Search for the cell housing the specified text and yield its [x, y] center coordinate. 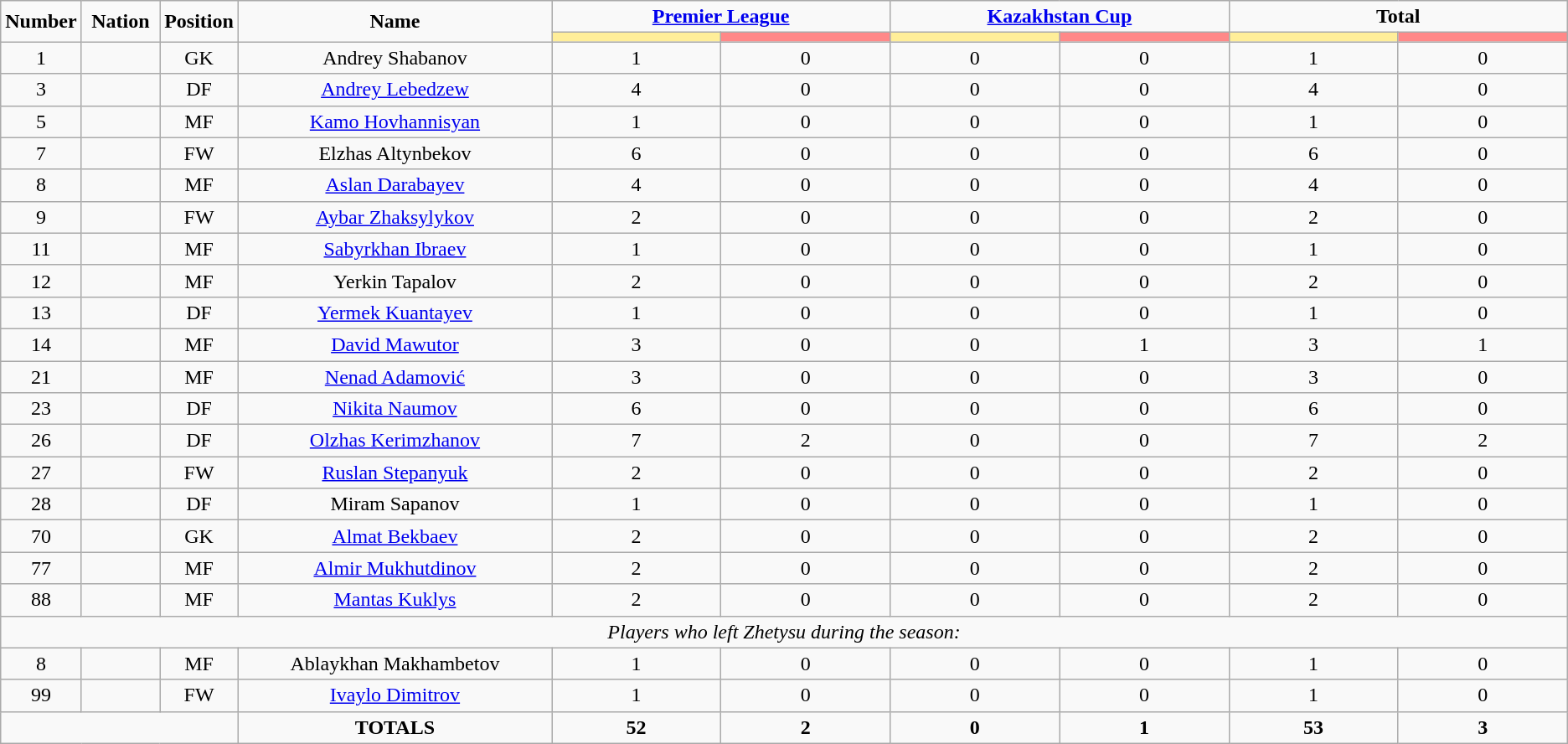
88 [41, 600]
Andrey Lebedzew [395, 90]
Nikita Naumov [395, 409]
David Mawutor [395, 344]
70 [41, 536]
TOTALS [395, 727]
Ablaykhan Makhambetov [395, 664]
52 [636, 727]
Elzhas Altynbekov [395, 153]
13 [41, 313]
28 [41, 504]
27 [41, 473]
21 [41, 376]
Kazakhstan Cup [1060, 17]
Andrey Shabanov [395, 58]
9 [41, 217]
Yerkin Tapalov [395, 281]
Premier League [720, 17]
Miram Sapanov [395, 504]
23 [41, 409]
Nation [121, 22]
Yermek Kuantayev [395, 313]
5 [41, 121]
Aslan Darabayev [395, 185]
12 [41, 281]
53 [1313, 727]
Position [199, 22]
11 [41, 249]
14 [41, 344]
Ivaylo Dimitrov [395, 695]
Olzhas Kerimzhanov [395, 441]
Kamo Hovhannisyan [395, 121]
Almir Mukhutdinov [395, 568]
Nenad Adamović [395, 376]
26 [41, 441]
Aybar Zhaksylykov [395, 217]
Name [395, 22]
Mantas Kuklys [395, 600]
Players who left Zhetysu during the season: [784, 632]
Total [1398, 17]
77 [41, 568]
Number [41, 22]
Ruslan Stepanyuk [395, 473]
Almat Bekbaev [395, 536]
Sabyrkhan Ibraev [395, 249]
99 [41, 695]
